Provide the (x, y) coordinate of the cell's center where the given text is located.  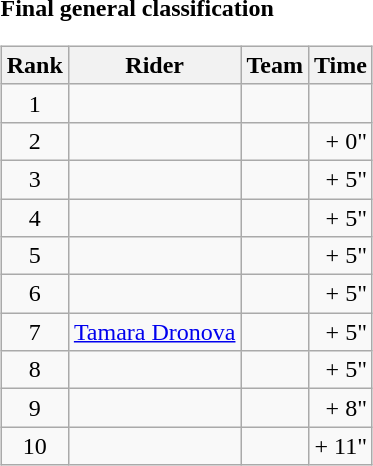
8 (34, 370)
Tamara Dronova (154, 332)
7 (34, 332)
10 (34, 446)
4 (34, 217)
+ 8" (341, 408)
6 (34, 294)
9 (34, 408)
1 (34, 103)
Rider (154, 65)
Rank (34, 65)
+ 0" (341, 141)
3 (34, 179)
+ 11" (341, 446)
Team (275, 65)
2 (34, 141)
5 (34, 256)
Time (341, 65)
